Find where the given text appears and provide that cell's center as (X, Y) coordinate. 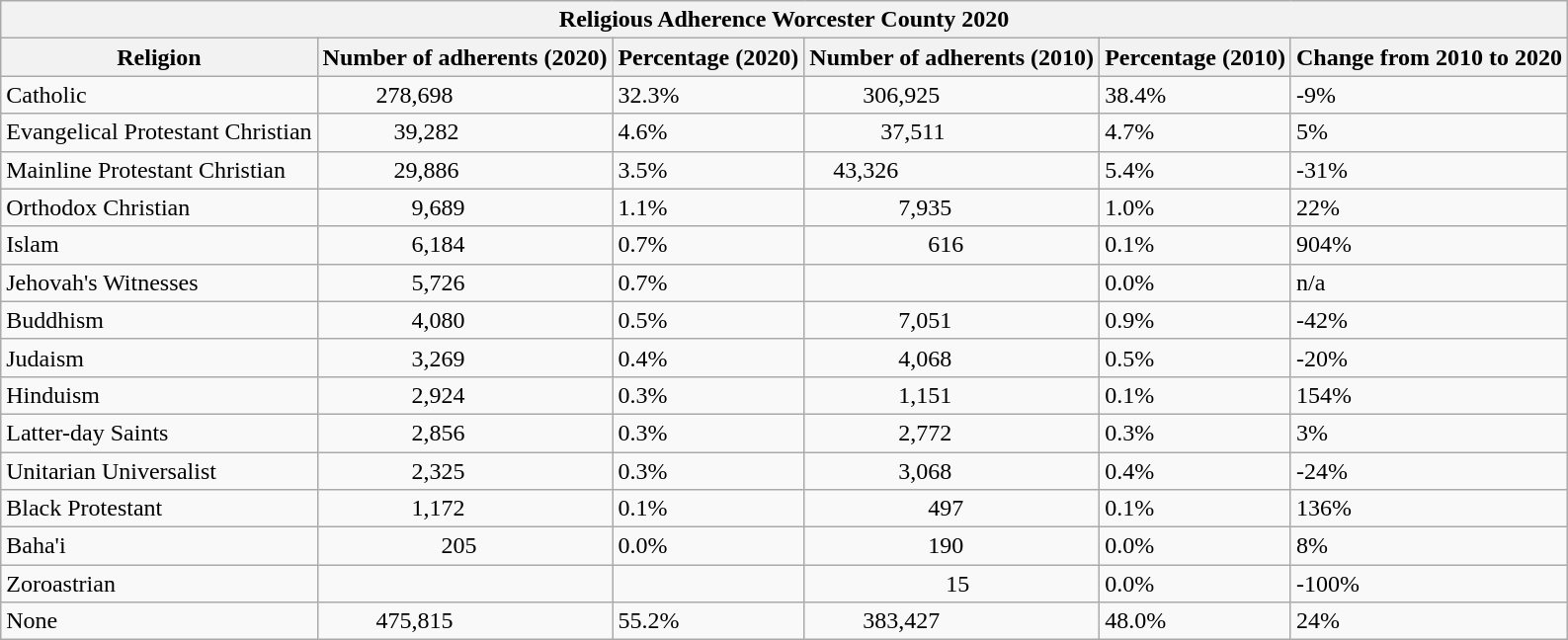
5,726 (464, 282)
Percentage (2010) (1196, 57)
Unitarian Universalist (159, 471)
4,080 (464, 320)
3.5% (708, 170)
7,051 (952, 320)
383,427 (952, 621)
-100% (1429, 584)
29,886 (464, 170)
Latter-day Saints (159, 433)
4.6% (708, 132)
Religious Adherence Worcester County 2020 (784, 20)
4.7% (1196, 132)
Mainline Protestant Christian (159, 170)
Number of adherents (2020) (464, 57)
6,184 (464, 245)
278,698 (464, 95)
1,151 (952, 395)
-31% (1429, 170)
Buddhism (159, 320)
5.4% (1196, 170)
2,772 (952, 433)
None (159, 621)
55.2% (708, 621)
15 (952, 584)
Evangelical Protestant Christian (159, 132)
2,924 (464, 395)
24% (1429, 621)
22% (1429, 207)
Number of adherents (2010) (952, 57)
2,856 (464, 433)
3% (1429, 433)
3,269 (464, 358)
190 (952, 546)
Baha'i (159, 546)
Orthodox Christian (159, 207)
5% (1429, 132)
1.0% (1196, 207)
616 (952, 245)
306,925 (952, 95)
497 (952, 509)
-20% (1429, 358)
-42% (1429, 320)
43,326 (952, 170)
2,325 (464, 471)
136% (1429, 509)
Black Protestant (159, 509)
4,068 (952, 358)
8% (1429, 546)
Percentage (2020) (708, 57)
Judaism (159, 358)
-24% (1429, 471)
39,282 (464, 132)
1.1% (708, 207)
Jehovah's Witnesses (159, 282)
n/a (1429, 282)
7,935 (952, 207)
9,689 (464, 207)
38.4% (1196, 95)
475,815 (464, 621)
205 (464, 546)
904% (1429, 245)
37,511 (952, 132)
Islam (159, 245)
Change from 2010 to 2020 (1429, 57)
3,068 (952, 471)
Catholic (159, 95)
-9% (1429, 95)
32.3% (708, 95)
1,172 (464, 509)
Zoroastrian (159, 584)
0.9% (1196, 320)
Religion (159, 57)
48.0% (1196, 621)
Hinduism (159, 395)
154% (1429, 395)
